Scan for the cell matching the given text and deliver its (X, Y) coordinate at center. 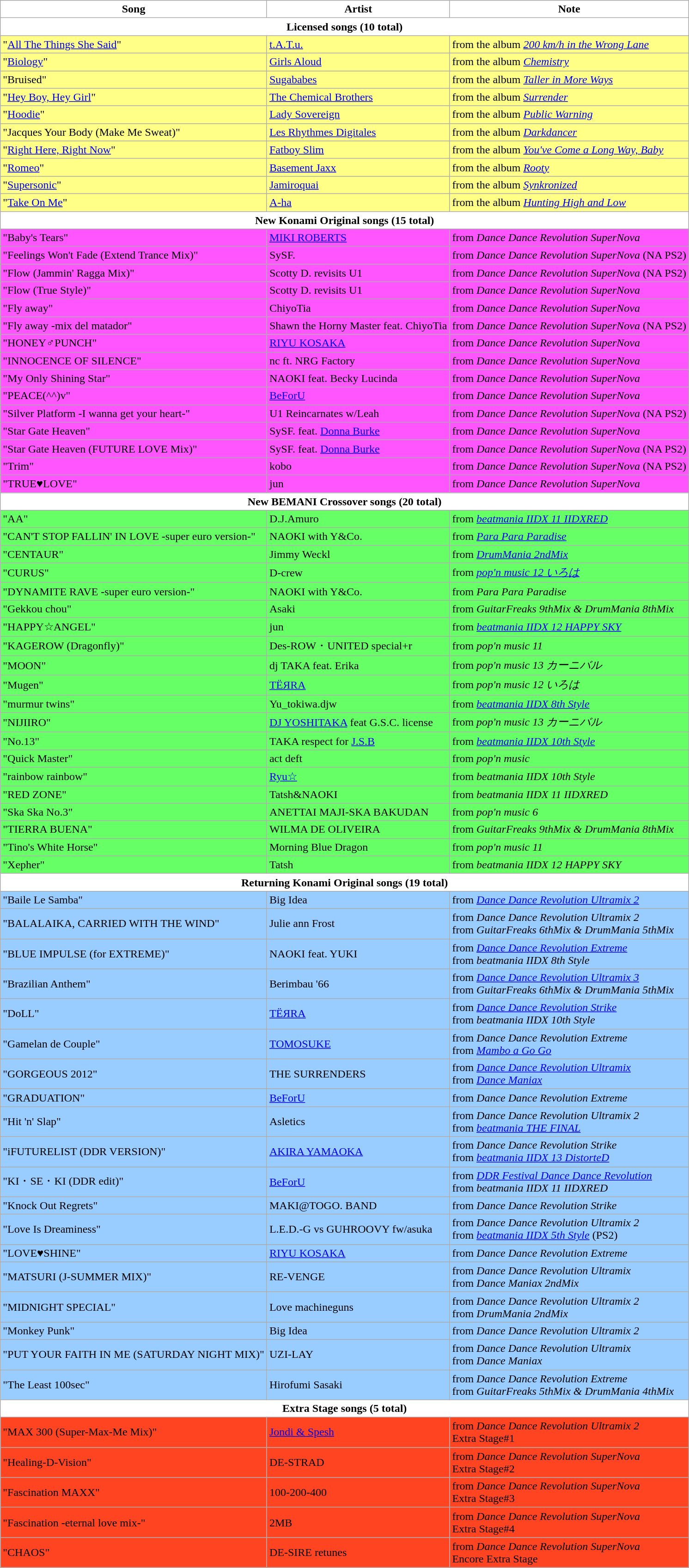
from Dance Dance Revolution Extremefrom Mambo a Go Go (569, 1044)
Shawn the Horny Master feat. ChiyoTia (358, 326)
from Dance Dance Revolution Ultramix 2from DrumMania 2ndMix (569, 1307)
"Knock Out Regrets" (134, 1205)
"CHAOS" (134, 1553)
"HAPPY☆ANGEL" (134, 627)
NAOKI feat. YUKI (358, 953)
DE-STRAD (358, 1462)
Les Rhythmes Digitales (358, 132)
from pop'n music (569, 758)
"CAN'T STOP FALLIN' IN LOVE -super euro version-" (134, 537)
from Dance Dance Revolution Strikefrom beatmania IIDX 13 DistorteD (569, 1152)
"TRUE♥LOVE" (134, 484)
D.J.Amuro (358, 519)
from DDR Festival Dance Dance Revolutionfrom beatmania IIDX 11 IIDXRED (569, 1181)
from the album You've Come a Long Way, Baby (569, 150)
"Monkey Punk" (134, 1331)
"KI・SE・KI (DDR edit)" (134, 1181)
ChiyoTia (358, 308)
Jamiroquai (358, 185)
from Dance Dance Revolution Extremefrom GuitarFreaks 5thMix & DrumMania 4thMix (569, 1385)
"Flow (Jammin' Ragga Mix)" (134, 273)
"Star Gate Heaven" (134, 431)
New BEMANI Crossover songs (20 total) (345, 501)
"MAX 300 (Super-Max-Me Mix)" (134, 1433)
"Hey Boy, Hey Girl" (134, 97)
from Dance Dance Revolution SuperNovaExtra Stage#4 (569, 1522)
"BALALAIKA, CARRIED WITH THE WIND" (134, 924)
"Tino's White Horse" (134, 847)
"MATSURI (J-SUMMER MIX)" (134, 1277)
Ryu☆ (358, 776)
from the album Synkronized (569, 185)
DE-SIRE retunes (358, 1553)
Hirofumi Sasaki (358, 1385)
from DrumMania 2ndMix (569, 554)
"Gekkou chou" (134, 609)
"My Only Shining Star" (134, 378)
"PEACE(^^)v" (134, 396)
Licensed songs (10 total) (345, 27)
"rainbow rainbow" (134, 776)
from the album Taller in More Ways (569, 79)
Morning Blue Dragon (358, 847)
act deft (358, 758)
kobo (358, 466)
from Dance Dance Revolution SuperNovaEncore Extra Stage (569, 1553)
dj TAKA feat. Erika (358, 666)
MIKI ROBERTS (358, 238)
"RED ZONE" (134, 794)
"Love Is Dreaminess" (134, 1229)
from the album Rooty (569, 167)
WILMA DE OLIVEIRA (358, 829)
Tatsh (358, 865)
"AA" (134, 519)
"MOON" (134, 666)
NAOKI feat. Becky Lucinda (358, 378)
Jondi & Spesh (358, 1433)
The Chemical Brothers (358, 97)
"GORGEOUS 2012" (134, 1074)
Fatboy Slim (358, 150)
from the album Public Warning (569, 115)
"Fly away -mix del matador" (134, 326)
Artist (358, 9)
from Dance Dance Revolution Extremefrom beatmania IIDX 8th Style (569, 953)
"Silver Platform -I wanna get your heart-" (134, 413)
from pop'n music 6 (569, 812)
L.E.D.-G vs GUHROOVY fw/asuka (358, 1229)
"Jacques Your Body (Make Me Sweat)" (134, 132)
"DoLL" (134, 1014)
Berimbau '66 (358, 984)
from Dance Dance Revolution SuperNovaExtra Stage#3 (569, 1493)
from Dance Dance Revolution Ultramixfrom Dance Maniax 2ndMix (569, 1277)
"Fascination MAXX" (134, 1493)
nc ft. NRG Factory (358, 361)
Girls Aloud (358, 62)
"Star Gate Heaven (FUTURE LOVE Mix)" (134, 448)
"Bruised" (134, 79)
"Supersonic" (134, 185)
"INNOCENCE OF SILENCE" (134, 361)
"No.13" (134, 741)
"Fascination -eternal love mix-" (134, 1522)
"Feelings Won't Fade (Extend Trance Mix)" (134, 255)
Lady Sovereign (358, 115)
"The Least 100sec" (134, 1385)
Basement Jaxx (358, 167)
AKIRA YAMAOKA (358, 1152)
"Gamelan de Couple" (134, 1044)
from the album Hunting High and Low (569, 202)
"KAGEROW (Dragonfly)" (134, 646)
UZI-LAY (358, 1354)
"Fly away" (134, 308)
DJ YOSHITAKA feat G.S.C. license (358, 722)
"Trim" (134, 466)
from Dance Dance Revolution Ultramix 2Extra Stage#1 (569, 1433)
"Flow (True Style)" (134, 291)
"BLUE IMPULSE (for EXTREME)" (134, 953)
"Romeo" (134, 167)
from Dance Dance Revolution Ultramix 2from GuitarFreaks 6thMix & DrumMania 5thMix (569, 924)
"DYNAMITE RAVE -super euro version-" (134, 591)
"iFUTURELIST (DDR VERSION)" (134, 1152)
t.A.T.u. (358, 44)
from Dance Dance Revolution Strike (569, 1205)
"TIERRA BUENA" (134, 829)
"Hit 'n' Slap" (134, 1121)
Des-ROW・UNITED special+r (358, 646)
TAKA respect for J.S.B (358, 741)
from Dance Dance Revolution Strikefrom beatmania IIDX 10th Style (569, 1014)
"CURUS" (134, 573)
Love machineguns (358, 1307)
Asletics (358, 1121)
Sugababes (358, 79)
Tatsh&NAOKI (358, 794)
"Hoodie" (134, 115)
Returning Konami Original songs (19 total) (345, 882)
"Baile Le Samba" (134, 900)
"MIDNIGHT SPECIAL" (134, 1307)
D-crew (358, 573)
Jimmy Weckl (358, 554)
from beatmania IIDX 8th Style (569, 704)
Yu_tokiwa.djw (358, 704)
Asaki (358, 609)
from Dance Dance Revolution Ultramix 2from beatmania THE FINAL (569, 1121)
SySF. (358, 255)
from Dance Dance Revolution Ultramix 2from beatmania IIDX 5th Style (PS2) (569, 1229)
THE SURRENDERS (358, 1074)
U1 Reincarnates w/Leah (358, 413)
"murmur twins" (134, 704)
ANETTAI MAJI-SKA BAKUDAN (358, 812)
from the album Chemistry (569, 62)
"Ska Ska No.3" (134, 812)
"Quick Master" (134, 758)
Song (134, 9)
Julie ann Frost (358, 924)
"Baby's Tears" (134, 238)
Note (569, 9)
"GRADUATION" (134, 1098)
"Mugen" (134, 685)
MAKI@TOGO. BAND (358, 1205)
100-200-400 (358, 1493)
from the album Surrender (569, 97)
"Healing-D-Vision" (134, 1462)
from the album 200 km/h in the Wrong Lane (569, 44)
"LOVE♥SHINE" (134, 1253)
"CENTAUR" (134, 554)
from Dance Dance Revolution SuperNovaExtra Stage#2 (569, 1462)
"Brazilian Anthem" (134, 984)
"Take On Me" (134, 202)
2MB (358, 1522)
from Dance Dance Revolution Ultramix 3from GuitarFreaks 6thMix & DrumMania 5thMix (569, 984)
"PUT YOUR FAITH IN ME (SATURDAY NIGHT MIX)" (134, 1354)
"HONEY♂PUNCH" (134, 343)
"NIJIIRO" (134, 722)
"All The Things She Said" (134, 44)
"Biology" (134, 62)
from the album Darkdancer (569, 132)
New Konami Original songs (15 total) (345, 220)
TOMOSUKE (358, 1044)
"Xepher" (134, 865)
A-ha (358, 202)
RE-VENGE (358, 1277)
"Right Here, Right Now" (134, 150)
Extra Stage songs (5 total) (345, 1409)
